Capture the cell that displays the provided text and extract its (x, y) central coordinate. 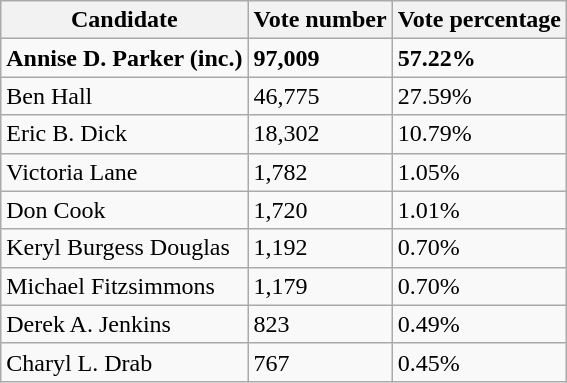
18,302 (320, 134)
Victoria Lane (124, 172)
Keryl Burgess Douglas (124, 248)
767 (320, 362)
823 (320, 324)
10.79% (479, 134)
0.45% (479, 362)
1,179 (320, 286)
Eric B. Dick (124, 134)
1.01% (479, 210)
1,782 (320, 172)
Michael Fitzsimmons (124, 286)
Vote percentage (479, 20)
Vote number (320, 20)
Annise D. Parker (inc.) (124, 58)
0.49% (479, 324)
27.59% (479, 96)
57.22% (479, 58)
1.05% (479, 172)
1,192 (320, 248)
Ben Hall (124, 96)
97,009 (320, 58)
Charyl L. Drab (124, 362)
Don Cook (124, 210)
Derek A. Jenkins (124, 324)
1,720 (320, 210)
46,775 (320, 96)
Candidate (124, 20)
